Find where the given text appears and provide that cell's center as (x, y) coordinate. 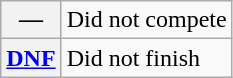
— (31, 20)
Did not finish (146, 58)
Did not compete (146, 20)
DNF (31, 58)
